For the text-containing cell, return its midpoint in [X, Y] coordinate format. 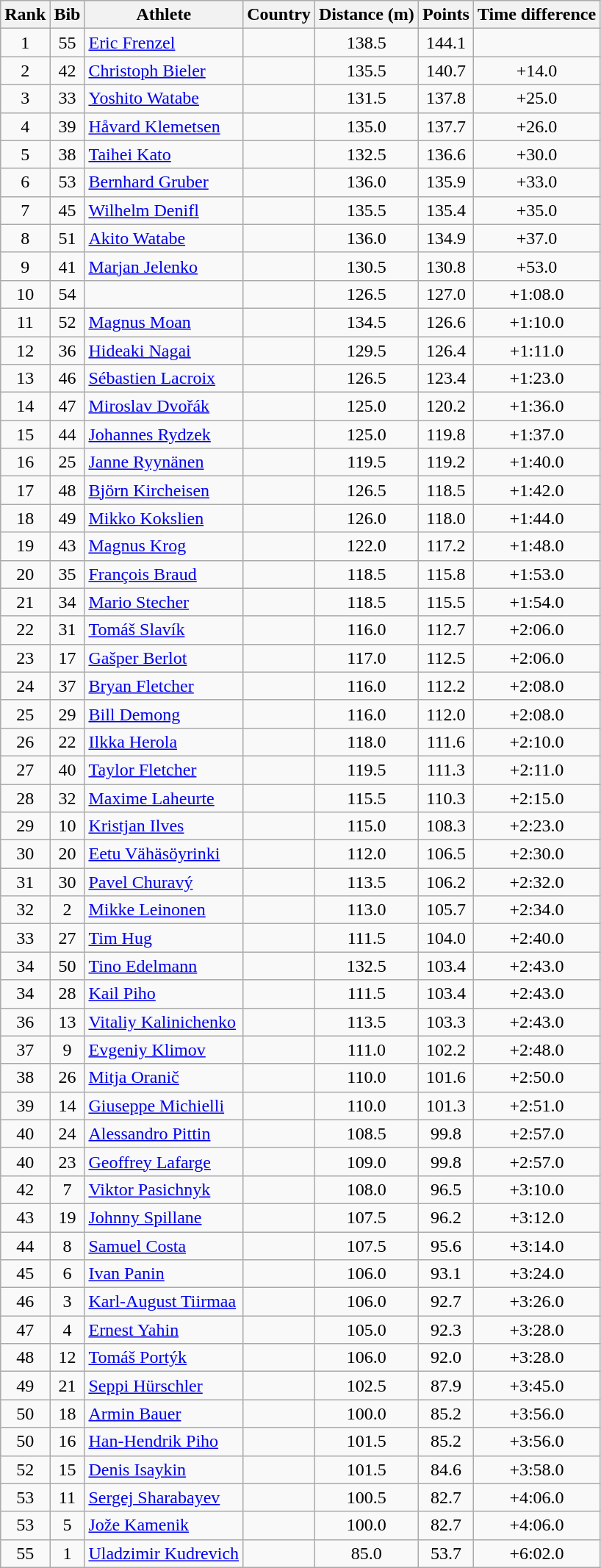
Eric Frenzel [164, 43]
96.5 [445, 1189]
Tino Edelmann [164, 966]
+1:10.0 [536, 322]
87.9 [445, 1386]
+14.0 [536, 71]
117.0 [366, 658]
100.5 [366, 1497]
111.6 [445, 742]
Mikke Leinonen [164, 910]
115.8 [445, 574]
119.8 [445, 434]
Yoshito Watabe [164, 99]
54 [68, 294]
Hideaki Nagai [164, 351]
Giuseppe Michielli [164, 1106]
130.8 [445, 266]
Miroslav Dvořák [164, 407]
François Braud [164, 574]
Johnny Spillane [164, 1217]
+2:34.0 [536, 910]
Magnus Moan [164, 322]
135.4 [445, 210]
135.9 [445, 182]
+1:54.0 [536, 602]
112.7 [445, 630]
Han-Hendrik Piho [164, 1442]
126.6 [445, 322]
41 [68, 266]
134.5 [366, 322]
+3:45.0 [536, 1386]
92.0 [445, 1358]
+2:51.0 [536, 1106]
103.3 [445, 1022]
Ilkka Herola [164, 742]
Distance (m) [366, 15]
Maxime Laheurte [164, 798]
+2:23.0 [536, 826]
+1:48.0 [536, 546]
+2:15.0 [536, 798]
117.2 [445, 546]
Eetu Vähäsöyrinki [164, 854]
Johannes Rydzek [164, 434]
+35.0 [536, 210]
Sébastien Lacroix [164, 379]
Mikko Kokslien [164, 518]
Bernhard Gruber [164, 182]
Armin Bauer [164, 1414]
+6:02.0 [536, 1553]
Ernest Yahin [164, 1330]
Bib [68, 15]
Vitaliy Kalinichenko [164, 1022]
115.0 [366, 826]
35 [68, 574]
Denis Isaykin [164, 1469]
Mario Stecher [164, 602]
Håvard Klemetsen [164, 126]
Karl-August Tiirmaa [164, 1302]
+2:48.0 [536, 1050]
101.3 [445, 1106]
+26.0 [536, 126]
Gašper Berlot [164, 658]
Taylor Fletcher [164, 770]
Björn Kircheisen [164, 490]
126.4 [445, 351]
134.9 [445, 238]
Akito Watabe [164, 238]
Uladzimir Kudrevich [164, 1553]
Sergej Sharabayev [164, 1497]
Country [279, 15]
+3:24.0 [536, 1274]
Kail Piho [164, 994]
Tim Hug [164, 938]
Janne Ryynänen [164, 462]
+2:30.0 [536, 854]
Geoffrey Lafarge [164, 1161]
120.2 [445, 407]
135.0 [366, 126]
102.2 [445, 1050]
108.5 [366, 1134]
+1:40.0 [536, 462]
113.0 [366, 910]
84.6 [445, 1469]
Samuel Costa [164, 1246]
+1:36.0 [536, 407]
Mitja Oranič [164, 1078]
+1:11.0 [536, 351]
Points [445, 15]
95.6 [445, 1246]
92.3 [445, 1330]
51 [68, 238]
92.7 [445, 1302]
+2:11.0 [536, 770]
+33.0 [536, 182]
Athlete [164, 15]
+3:26.0 [536, 1302]
+30.0 [536, 154]
108.3 [445, 826]
130.5 [366, 266]
Pavel Churavý [164, 882]
110.3 [445, 798]
+1:53.0 [536, 574]
Time difference [536, 15]
+3:12.0 [536, 1217]
109.0 [366, 1161]
Magnus Krog [164, 546]
Wilhelm Denifl [164, 210]
126.0 [366, 518]
+3:58.0 [536, 1469]
+25.0 [536, 99]
+1:08.0 [536, 294]
Jože Kamenik [164, 1525]
Christoph Bieler [164, 71]
112.5 [445, 658]
Evgeniy Klimov [164, 1050]
122.0 [366, 546]
101.6 [445, 1078]
144.1 [445, 43]
Bryan Fletcher [164, 686]
Tomáš Portýk [164, 1358]
138.5 [366, 43]
+2:50.0 [536, 1078]
+1:23.0 [536, 379]
106.2 [445, 882]
96.2 [445, 1217]
Marjan Jelenko [164, 266]
129.5 [366, 351]
140.7 [445, 71]
+2:40.0 [536, 938]
Bill Demong [164, 714]
105.0 [366, 1330]
131.5 [366, 99]
Alessandro Pittin [164, 1134]
Taihei Kato [164, 154]
+1:44.0 [536, 518]
119.2 [445, 462]
Ivan Panin [164, 1274]
106.5 [445, 854]
105.7 [445, 910]
+3:14.0 [536, 1246]
137.7 [445, 126]
85.0 [366, 1553]
104.0 [445, 938]
Tomáš Slavík [164, 630]
Rank [25, 15]
+3:10.0 [536, 1189]
136.6 [445, 154]
+2:10.0 [536, 742]
111.0 [366, 1050]
137.8 [445, 99]
Viktor Pasichnyk [164, 1189]
111.3 [445, 770]
+2:32.0 [536, 882]
123.4 [445, 379]
+37.0 [536, 238]
112.2 [445, 686]
102.5 [366, 1386]
+53.0 [536, 266]
127.0 [445, 294]
93.1 [445, 1274]
+1:42.0 [536, 490]
108.0 [366, 1189]
Seppi Hürschler [164, 1386]
Kristjan Ilves [164, 826]
+1:37.0 [536, 434]
53.7 [445, 1553]
